Scan for the cell matching the given text and deliver its [X, Y] coordinate at center. 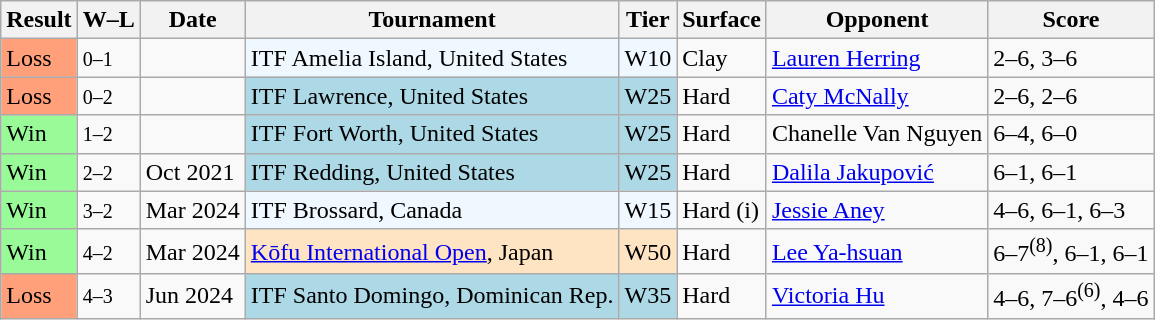
Dalila Jakupović [876, 172]
2–2 [108, 172]
4–6, 6–1, 6–3 [1071, 210]
ITF Brossard, Canada [432, 210]
Jun 2024 [192, 296]
Lauren Herring [876, 58]
ITF Redding, United States [432, 172]
Opponent [876, 20]
2–6, 2–6 [1071, 96]
ITF Amelia Island, United States [432, 58]
W–L [108, 20]
Surface [722, 20]
Kōfu International Open, Japan [432, 252]
Lee Ya-hsuan [876, 252]
6–1, 6–1 [1071, 172]
0–1 [108, 58]
6–4, 6–0 [1071, 134]
Result [39, 20]
W35 [648, 296]
ITF Lawrence, United States [432, 96]
4–6, 7–6(6), 4–6 [1071, 296]
ITF Santo Domingo, Dominican Rep. [432, 296]
4–2 [108, 252]
Date [192, 20]
0–2 [108, 96]
Caty McNally [876, 96]
Hard (i) [722, 210]
Tier [648, 20]
Oct 2021 [192, 172]
1–2 [108, 134]
4–3 [108, 296]
2–6, 3–6 [1071, 58]
Score [1071, 20]
W50 [648, 252]
W15 [648, 210]
Clay [722, 58]
Tournament [432, 20]
Jessie Aney [876, 210]
W10 [648, 58]
6–7(8), 6–1, 6–1 [1071, 252]
3–2 [108, 210]
Victoria Hu [876, 296]
ITF Fort Worth, United States [432, 134]
Chanelle Van Nguyen [876, 134]
